Detect which cell encompasses the target text, then output its [X, Y] center coordinate. 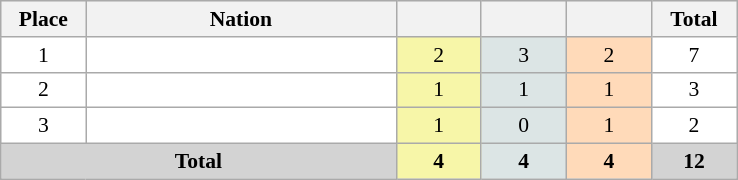
Nation [241, 19]
7 [694, 55]
Place [44, 19]
0 [524, 126]
12 [694, 162]
